Output the [X, Y] coordinate of the center of the cell containing the given text.  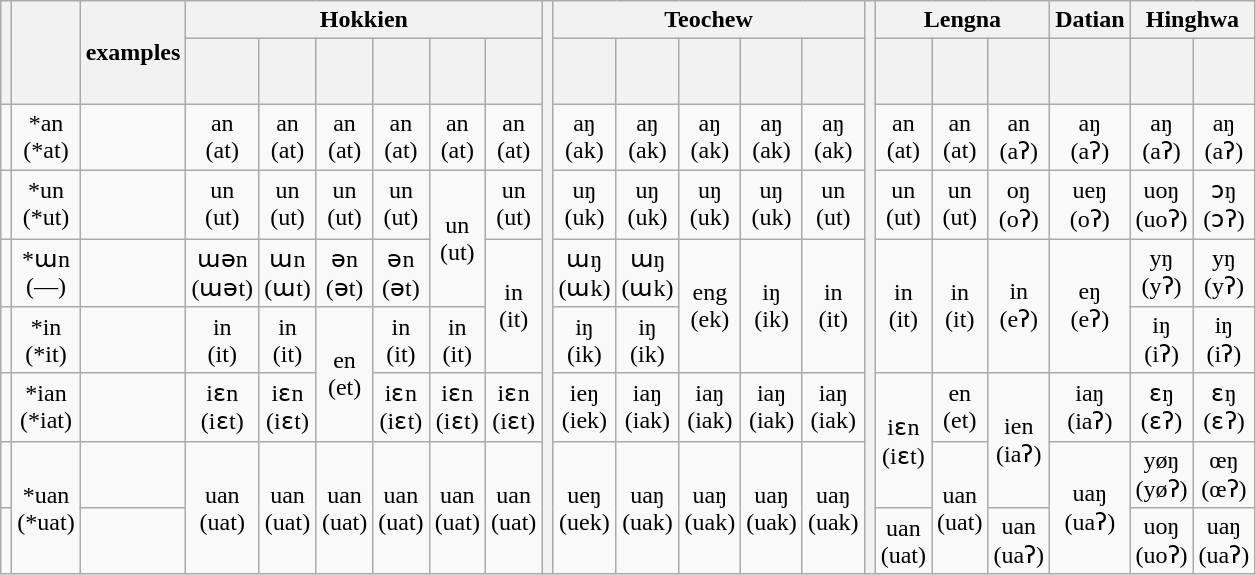
yøŋ(yøʔ) [1162, 474]
in(eʔ) [1019, 306]
*un(*ut) [46, 204]
œŋ(œʔ) [1224, 474]
Teochew [708, 20]
uan(uaʔ) [1019, 542]
an(aʔ) [1019, 138]
*ɯn(—) [46, 272]
*in(*it) [46, 340]
Lengna [962, 20]
ueŋ(oʔ) [1090, 204]
iaŋ(iaʔ) [1090, 407]
ien(iaʔ) [1019, 440]
ɯən(ɯət) [222, 272]
Datian [1090, 20]
Hokkien [364, 20]
ueŋ(uek) [584, 508]
Hinghwa [1192, 20]
examples [133, 52]
*an(*at) [46, 138]
ɔŋ(ɔʔ) [1224, 204]
ɯn(ɯt) [288, 272]
ieŋ(iek) [584, 407]
eŋ(eʔ) [1090, 306]
*ian(*iat) [46, 407]
oŋ(oʔ) [1019, 204]
eng(ek) [710, 306]
*uan(*uat) [46, 508]
